Provide the (X, Y) coordinate of the cell's center where the given text is located.  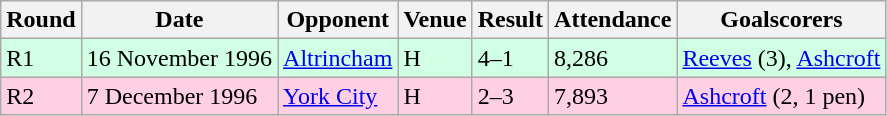
2–3 (510, 96)
R1 (41, 58)
4–1 (510, 58)
7,893 (613, 96)
Result (510, 20)
8,286 (613, 58)
Ashcroft (2, 1 pen) (782, 96)
York City (338, 96)
Attendance (613, 20)
R2 (41, 96)
Opponent (338, 20)
Altrincham (338, 58)
Venue (435, 20)
16 November 1996 (179, 58)
Reeves (3), Ashcroft (782, 58)
7 December 1996 (179, 96)
Goalscorers (782, 20)
Date (179, 20)
Round (41, 20)
